Return the [x, y] coordinate for the center point of the cell that contains the specified text.  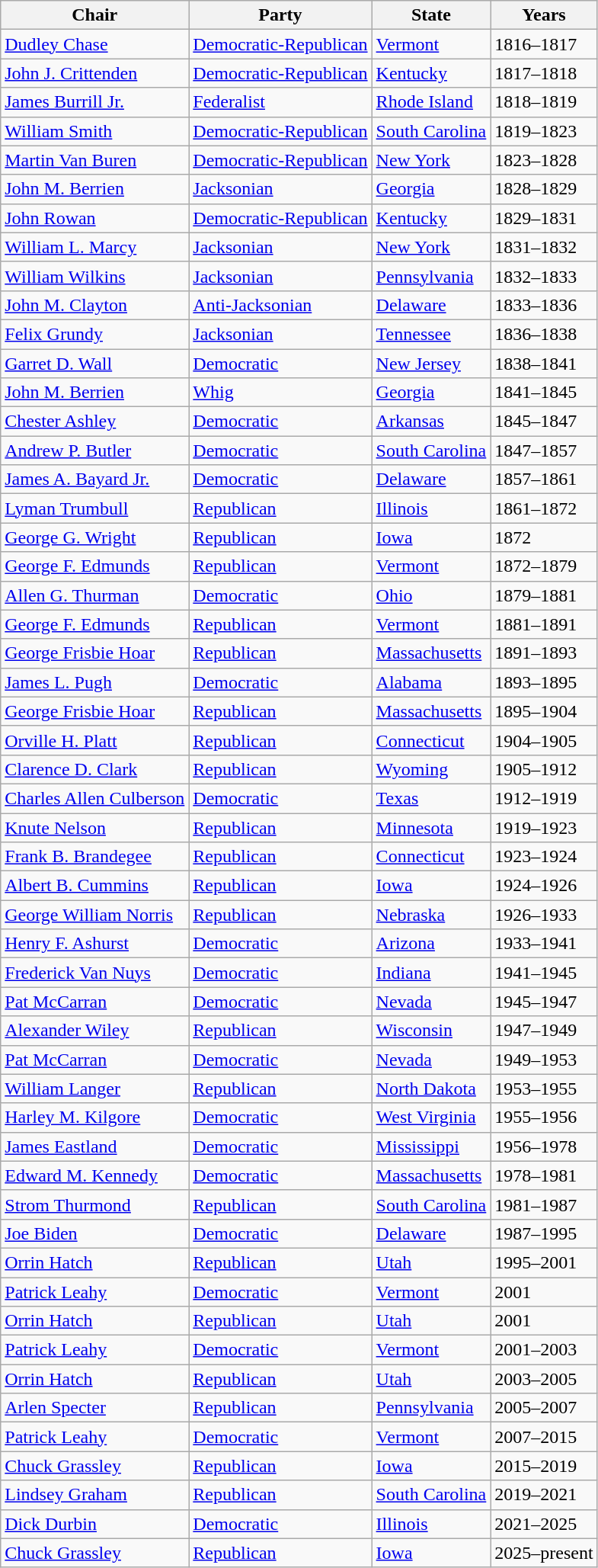
1838–1841 [544, 364]
1831–1832 [544, 247]
Mississippi [431, 1146]
William Wilkins [94, 276]
2019–2021 [544, 1495]
Arizona [431, 944]
James A. Bayard Jr. [94, 479]
1817–1818 [544, 73]
Lyman Trumbull [94, 508]
Nebraska [431, 915]
1823–1828 [544, 160]
Wyoming [431, 769]
2015–2019 [544, 1466]
Federalist [280, 102]
State [431, 15]
West Virginia [431, 1117]
2007–2015 [544, 1437]
2003–2005 [544, 1379]
Dick Durbin [94, 1524]
Alabama [431, 682]
1829–1831 [544, 218]
1923–1924 [544, 857]
William Langer [94, 1089]
William Smith [94, 131]
1955–1956 [544, 1117]
John M. Clayton [94, 305]
James Eastland [94, 1146]
Texas [431, 798]
James L. Pugh [94, 682]
Whig [280, 393]
1833–1836 [544, 305]
1912–1919 [544, 798]
1945–1947 [544, 1002]
Albert B. Cummins [94, 886]
1832–1833 [544, 276]
Edward M. Kennedy [94, 1175]
1857–1861 [544, 479]
Tennessee [431, 334]
Lindsey Graham [94, 1495]
Joe Biden [94, 1233]
1879–1881 [544, 595]
Dudley Chase [94, 44]
1924–1926 [544, 886]
George G. Wright [94, 537]
Andrew P. Butler [94, 451]
1819–1823 [544, 131]
1893–1895 [544, 682]
Frederick Van Nuys [94, 973]
George William Norris [94, 915]
Orville H. Platt [94, 740]
Arkansas [431, 422]
1919–1923 [544, 827]
Alexander Wiley [94, 1031]
1953–1955 [544, 1089]
1841–1845 [544, 393]
1836–1838 [544, 334]
1895–1904 [544, 711]
Anti-Jacksonian [280, 305]
Ohio [431, 595]
1904–1905 [544, 740]
Rhode Island [431, 102]
Harley M. Kilgore [94, 1117]
Wisconsin [431, 1031]
1995–2001 [544, 1262]
1947–1949 [544, 1031]
Garret D. Wall [94, 364]
1861–1872 [544, 508]
Indiana [431, 973]
New Jersey [431, 364]
2021–2025 [544, 1524]
1987–1995 [544, 1233]
1926–1933 [544, 915]
1845–1847 [544, 422]
1941–1945 [544, 973]
2005–2007 [544, 1408]
John Rowan [94, 218]
1978–1981 [544, 1175]
1981–1987 [544, 1204]
Party [280, 15]
1872 [544, 537]
John J. Crittenden [94, 73]
Arlen Specter [94, 1408]
Felix Grundy [94, 334]
1816–1817 [544, 44]
North Dakota [431, 1089]
1847–1857 [544, 451]
1872–1879 [544, 566]
1818–1819 [544, 102]
Strom Thurmond [94, 1204]
Chester Ashley [94, 422]
William L. Marcy [94, 247]
Henry F. Ashurst [94, 944]
Clarence D. Clark [94, 769]
2025–present [544, 1553]
Frank B. Brandegee [94, 857]
Chair [94, 15]
1949–1953 [544, 1060]
Allen G. Thurman [94, 595]
James Burrill Jr. [94, 102]
Charles Allen Culberson [94, 798]
1905–1912 [544, 769]
1956–1978 [544, 1146]
Martin Van Buren [94, 160]
1828–1829 [544, 189]
Knute Nelson [94, 827]
1881–1891 [544, 624]
1891–1893 [544, 653]
Minnesota [431, 827]
2001–2003 [544, 1350]
Years [544, 15]
1933–1941 [544, 944]
